Locate the cell with the specified text and output its (X, Y) center coordinate. 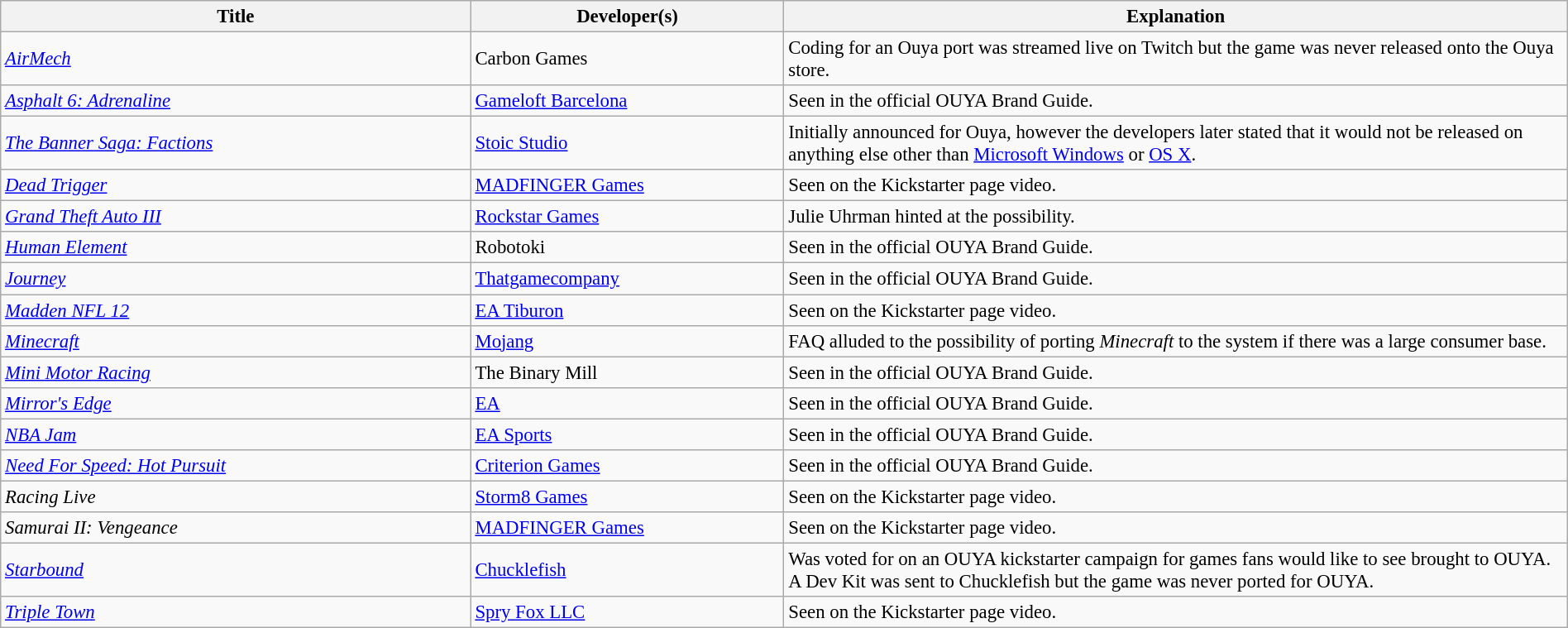
Racing Live (236, 496)
EA (627, 403)
Asphalt 6: Adrenaline (236, 101)
Human Element (236, 247)
FAQ alluded to the possibility of porting Minecraft to the system if there was a large consumer base. (1176, 341)
Explanation (1176, 17)
Gameloft Barcelona (627, 101)
Journey (236, 279)
The Banner Saga: Factions (236, 144)
NBA Jam (236, 434)
Thatgamecompany (627, 279)
EA Tiburon (627, 310)
Madden NFL 12 (236, 310)
The Binary Mill (627, 372)
Carbon Games (627, 60)
Developer(s) (627, 17)
EA Sports (627, 434)
Storm8 Games (627, 496)
Mojang (627, 341)
Need For Speed: Hot Pursuit (236, 466)
Julie Uhrman hinted at the possibility. (1176, 217)
Spry Fox LLC (627, 612)
Stoic Studio (627, 144)
Triple Town (236, 612)
Starbound (236, 569)
AirMech (236, 60)
Mirror's Edge (236, 403)
Minecraft (236, 341)
Criterion Games (627, 466)
Coding for an Ouya port was streamed live on Twitch but the game was never released onto the Ouya store. (1176, 60)
Rockstar Games (627, 217)
Robotoki (627, 247)
Dead Trigger (236, 185)
Chucklefish (627, 569)
Mini Motor Racing (236, 372)
Title (236, 17)
Samurai II: Vengeance (236, 528)
Grand Theft Auto III (236, 217)
